Scan for the cell matching the given text and deliver its [X, Y] coordinate at center. 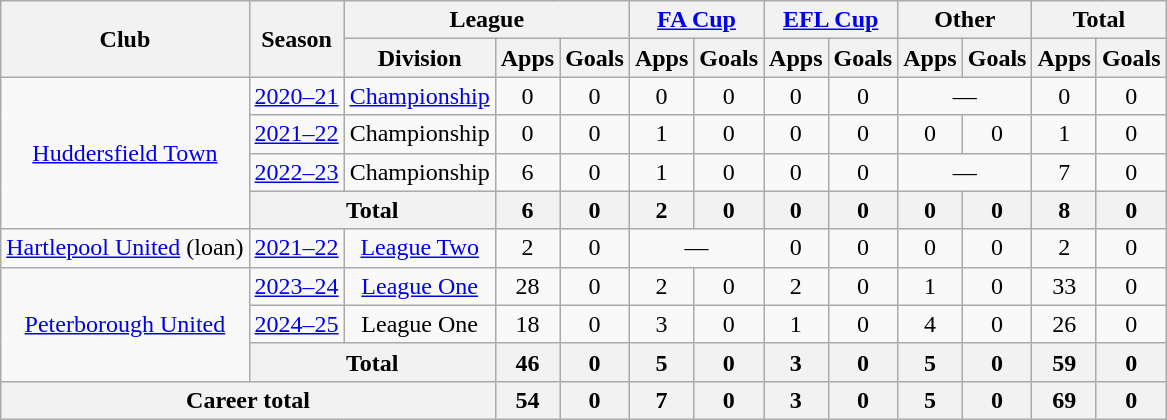
FA Cup [696, 20]
54 [527, 400]
Club [125, 39]
Hartlepool United (loan) [125, 248]
Season [296, 39]
59 [1064, 362]
26 [1064, 324]
Career total [248, 400]
18 [527, 324]
28 [527, 286]
Peterborough United [125, 324]
2023–24 [296, 286]
Division [420, 58]
League [486, 20]
4 [930, 324]
8 [1064, 210]
Other [965, 20]
33 [1064, 286]
League Two [420, 248]
46 [527, 362]
69 [1064, 400]
2022–23 [296, 172]
2024–25 [296, 324]
Huddersfield Town [125, 153]
2020–21 [296, 96]
EFL Cup [831, 20]
